Scan for the cell matching the given text and deliver its [x, y] coordinate at center. 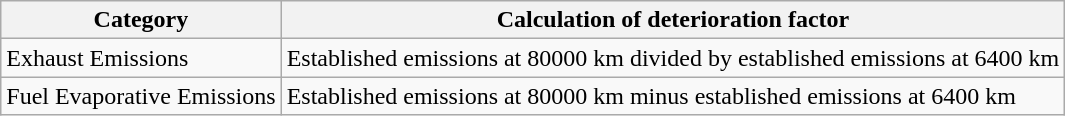
Category [141, 20]
Established emissions at 80000 km minus established emissions at 6400 km [673, 96]
Fuel Evaporative Emissions [141, 96]
Established emissions at 80000 km divided by established emissions at 6400 km [673, 58]
Calculation of deterioration factor [673, 20]
Exhaust Emissions [141, 58]
